Scan for the cell matching the given text and deliver its [x, y] coordinate at center. 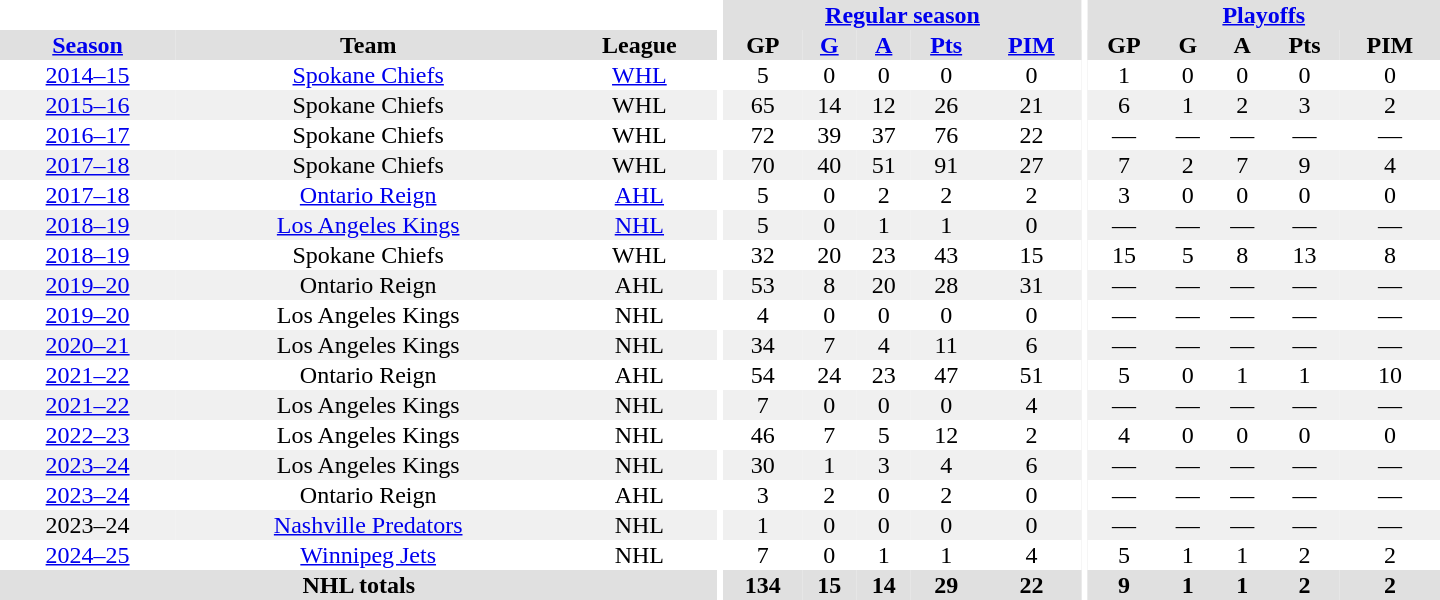
Season [88, 45]
37 [884, 135]
53 [764, 285]
Team [368, 45]
2022–23 [88, 435]
47 [946, 375]
43 [946, 255]
39 [829, 135]
34 [764, 345]
2020–21 [88, 345]
27 [1031, 165]
29 [946, 585]
54 [764, 375]
2024–25 [88, 555]
11 [946, 345]
31 [1031, 285]
134 [764, 585]
Nashville Predators [368, 525]
46 [764, 435]
2015–16 [88, 105]
2014–15 [88, 75]
NHL totals [359, 585]
21 [1031, 105]
Winnipeg Jets [368, 555]
League [639, 45]
76 [946, 135]
30 [764, 465]
32 [764, 255]
65 [764, 105]
Regular season [903, 15]
91 [946, 165]
13 [1304, 255]
72 [764, 135]
Playoffs [1264, 15]
10 [1390, 375]
2016–17 [88, 135]
24 [829, 375]
70 [764, 165]
28 [946, 285]
26 [946, 105]
40 [829, 165]
